Output the [X, Y] coordinate of the center of the cell containing the given text.  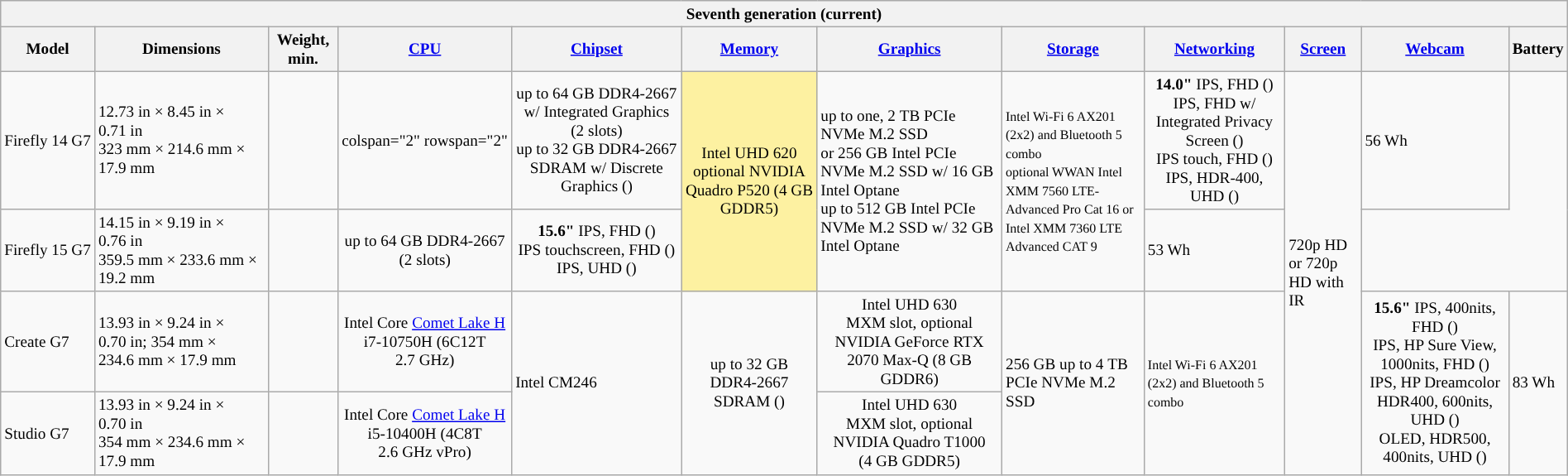
12.73 in × 8.45 in × 0.71 in 323 mm × 214.6 mm × 17.9 mm [181, 141]
Firefly 15 G7 [48, 250]
15.6" IPS, 400nits, FHD () IPS, HP Sure View, 1000nits, FHD () IPS, HP Dreamcolor HDR400, 600nits, UHD () OLED, HDR500, 400nits, UHD () [1435, 382]
Model [48, 49]
Storage [1073, 49]
Intel UHD 620optional NVIDIA Quadro P520 (4 GB GDDR5) [749, 181]
Create G7 [48, 342]
Seventh generation (current) [784, 14]
Intel Wi-Fi 6 AX201 (2x2) and Bluetooth 5 combo [1214, 382]
56 Wh [1435, 141]
up to 32 GB DDR4-2667 SDRAM () [749, 382]
Memory [749, 49]
Webcam [1435, 49]
14.15 in × 9.19 in × 0.76 in 359.5 mm × 233.6 mm × 19.2 mm [181, 250]
Intel Wi-Fi 6 AX201 (2x2) and Bluetooth 5 combooptional WWAN Intel XMM 7560 LTE-Advanced Pro Cat 16 or Intel XMM 7360 LTE Advanced CAT 9 [1073, 181]
13.93 in × 9.24 in × 0.70 in; 354 mm × 234.6 mm × 17.9 mm [181, 342]
Dimensions [181, 49]
CPU [425, 49]
Intel CM246 [597, 382]
Studio G7 [48, 434]
Intel Core Comet Lake H i7-10750H (6C12T 2.7 GHz) [425, 342]
Weight, min. [303, 49]
Screen [1323, 49]
83 Wh [1538, 382]
Intel Core Comet Lake H i5-10400H (4C8T 2.6 GHz vPro) [425, 434]
Graphics [910, 49]
53 Wh [1214, 250]
Battery [1538, 49]
13.93 in × 9.24 in × 0.70 in 354 mm × 234.6 mm × 17.9 mm [181, 434]
256 GB up to 4 TB PCIe NVMe M.2 SSD [1073, 382]
up to one, 2 TB PCIe NVMe M.2 SSDor 256 GB Intel PCIe NVMe M.2 SSD w/ 16 GB Intel Optane up to 512 GB Intel PCIe NVMe M.2 SSD w/ 32 GB Intel Optane [910, 181]
up to 64 GB DDR4-2667 (2 slots) [425, 250]
Firefly 14 G7 [48, 141]
colspan="2" rowspan="2" [425, 141]
Chipset [597, 49]
15.6" IPS, FHD () IPS touchscreen, FHD ()IPS, UHD () [597, 250]
Intel UHD 630MXM slot, optional NVIDIA Quadro T1000 (4 GB GDDR5) [910, 434]
Intel UHD 630MXM slot, optional NVIDIA GeForce RTX 2070 Max-Q (8 GB GDDR6) [910, 342]
720p HDor 720p HD with IR [1323, 273]
Networking [1214, 49]
14.0" IPS, FHD () IPS, FHD w/ Integrated Privacy Screen () IPS touch, FHD () IPS, HDR-400, UHD () [1214, 141]
up to 64 GB DDR4-2667 w/ Integrated Graphics (2 slots)up to 32 GB DDR4-2667 SDRAM w/ Discrete Graphics () [597, 141]
